Scan for the cell matching the given text and deliver its (X, Y) coordinate at center. 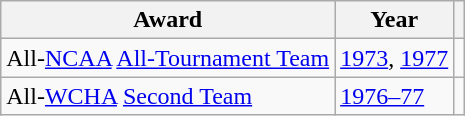
All-NCAA All-Tournament Team (168, 58)
1976–77 (394, 96)
1973, 1977 (394, 58)
Award (168, 20)
All-WCHA Second Team (168, 96)
Year (394, 20)
